Search for the cell housing the specified text and yield its (X, Y) center coordinate. 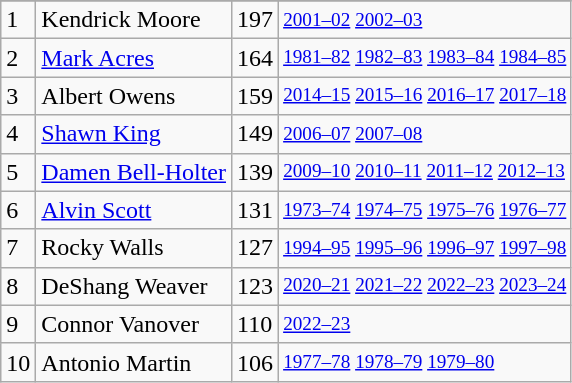
1981–82 1982–83 1983–84 1984–85 (425, 58)
2014–15 2015–16 2016–17 2017–18 (425, 96)
1994–95 1995–96 1996–97 1997–98 (425, 248)
6 (18, 210)
1977–78 1978–79 1979–80 (425, 362)
Shawn King (134, 134)
1 (18, 20)
10 (18, 362)
159 (254, 96)
2020–21 2021–22 2022–23 2023–24 (425, 286)
127 (254, 248)
2022–23 (425, 324)
Connor Vanover (134, 324)
123 (254, 286)
Albert Owens (134, 96)
1973–74 1974–75 1975–76 1976–77 (425, 210)
DeShang Weaver (134, 286)
2001–02 2002–03 (425, 20)
131 (254, 210)
149 (254, 134)
2 (18, 58)
9 (18, 324)
164 (254, 58)
3 (18, 96)
139 (254, 172)
Damen Bell-Holter (134, 172)
2006–07 2007–08 (425, 134)
7 (18, 248)
8 (18, 286)
197 (254, 20)
Alvin Scott (134, 210)
Rocky Walls (134, 248)
Mark Acres (134, 58)
5 (18, 172)
Kendrick Moore (134, 20)
2009–10 2010–11 2011–12 2012–13 (425, 172)
106 (254, 362)
4 (18, 134)
110 (254, 324)
Antonio Martin (134, 362)
